From the cell containing the given text, extract its center point as [x, y] coordinate. 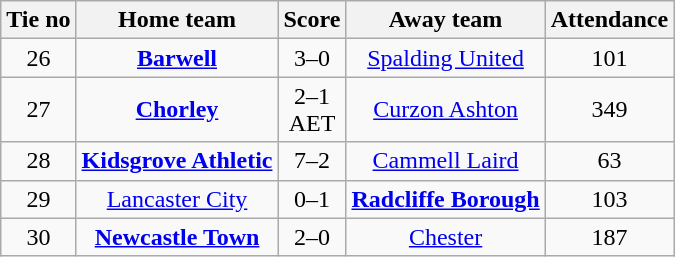
103 [609, 199]
3–0 [312, 58]
Chorley [177, 110]
0–1 [312, 199]
101 [609, 58]
Kidsgrove Athletic [177, 161]
63 [609, 161]
30 [38, 237]
Curzon Ashton [446, 110]
Home team [177, 20]
29 [38, 199]
27 [38, 110]
Tie no [38, 20]
Score [312, 20]
7–2 [312, 161]
Spalding United [446, 58]
187 [609, 237]
Attendance [609, 20]
28 [38, 161]
Cammell Laird [446, 161]
Away team [446, 20]
Barwell [177, 58]
Lancaster City [177, 199]
Chester [446, 237]
26 [38, 58]
Newcastle Town [177, 237]
2–1AET [312, 110]
2–0 [312, 237]
Radcliffe Borough [446, 199]
349 [609, 110]
